Locate the cell with the specified text and output its [x, y] center coordinate. 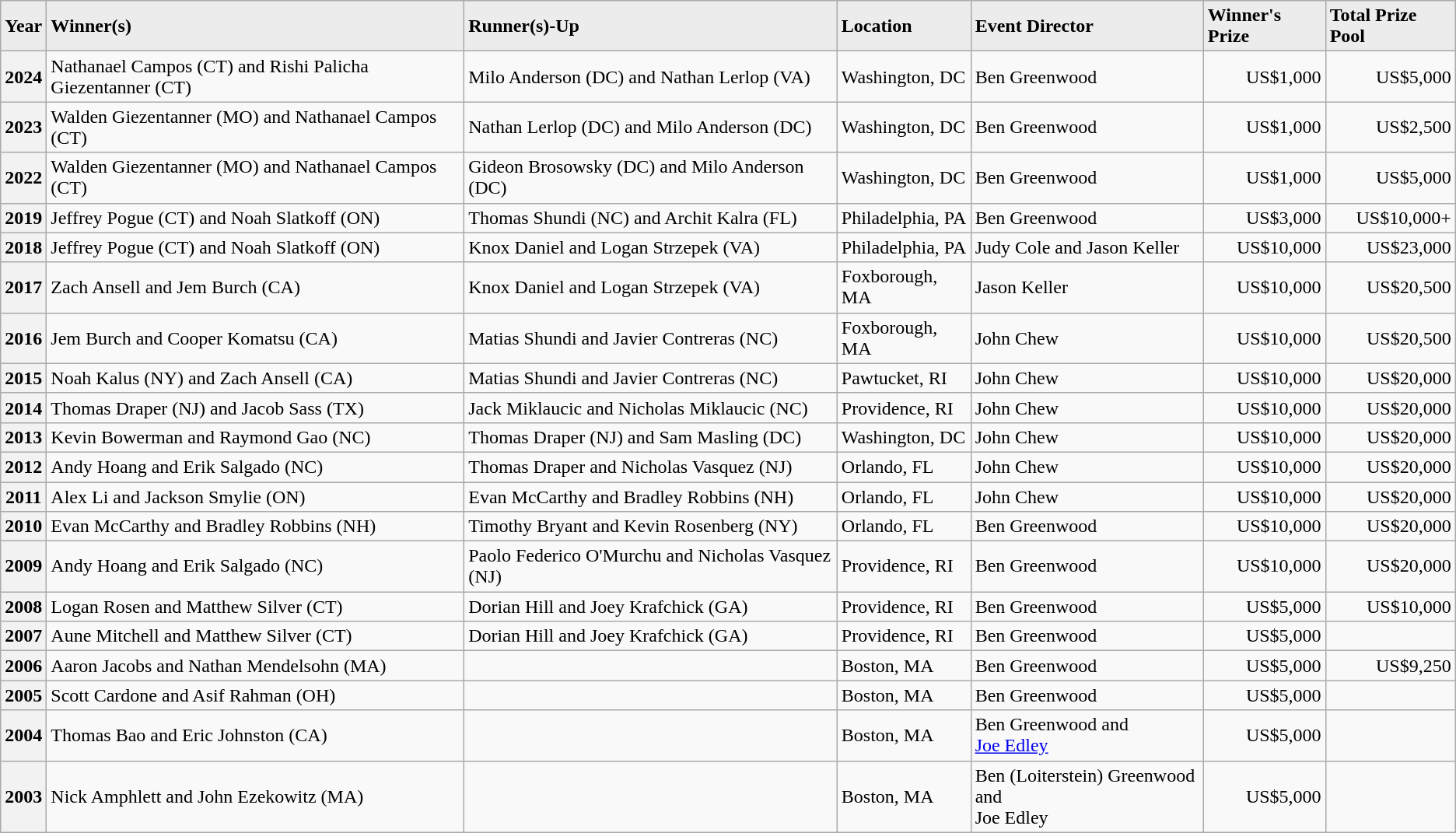
Pawtucket, RI [904, 378]
US$23,000 [1391, 247]
2012 [23, 467]
Winner's Prize [1265, 26]
2010 [23, 527]
US$9,250 [1391, 666]
Thomas Bao and Eric Johnston (CA) [255, 736]
2006 [23, 666]
Milo Anderson (DC) and Nathan Lerlop (VA) [651, 76]
2019 [23, 218]
US$10,000+ [1391, 218]
Paolo Federico O'Murchu and Nicholas Vasquez (NJ) [651, 566]
2023 [23, 128]
Timothy Bryant and Kevin Rosenberg (NY) [651, 527]
Alex Li and Jackson Smylie (ON) [255, 497]
2005 [23, 695]
Kevin Bowerman and Raymond Gao (NC) [255, 437]
2016 [23, 338]
Scott Cardone and Asif Rahman (OH) [255, 695]
Runner(s)-Up [651, 26]
Location [904, 26]
2013 [23, 437]
Judy Cole and Jason Keller [1087, 247]
Ben Greenwood and Joe Edley [1087, 736]
Nick Amphlett and John Ezekowitz (MA) [255, 796]
2024 [23, 76]
Noah Kalus (NY) and Zach Ansell (CA) [255, 378]
US$2,500 [1391, 128]
2015 [23, 378]
Jason Keller [1087, 288]
Ben (Loiterstein) Greenwood and Joe Edley [1087, 796]
2004 [23, 736]
2017 [23, 288]
Gideon Brosowsky (DC) and Milo Anderson (DC) [651, 177]
2007 [23, 636]
Aune Mitchell and Matthew Silver (CT) [255, 636]
Zach Ansell and Jem Burch (CA) [255, 288]
2022 [23, 177]
Jack Miklaucic and Nicholas Miklaucic (NC) [651, 408]
Total Prize Pool [1391, 26]
Thomas Draper (NJ) and Jacob Sass (TX) [255, 408]
Logan Rosen and Matthew Silver (CT) [255, 607]
US$3,000 [1265, 218]
2003 [23, 796]
Aaron Jacobs and Nathan Mendelsohn (MA) [255, 666]
Event Director [1087, 26]
Year [23, 26]
2009 [23, 566]
Winner(s) [255, 26]
Thomas Draper and Nicholas Vasquez (NJ) [651, 467]
2011 [23, 497]
Jem Burch and Cooper Komatsu (CA) [255, 338]
2018 [23, 247]
Thomas Shundi (NC) and Archit Kalra (FL) [651, 218]
2014 [23, 408]
Nathan Lerlop (DC) and Milo Anderson (DC) [651, 128]
Nathanael Campos (CT) and Rishi Palicha Giezentanner (CT) [255, 76]
2008 [23, 607]
Thomas Draper (NJ) and Sam Masling (DC) [651, 437]
